Provide the (X, Y) coordinate of the cell's center where the given text is located.  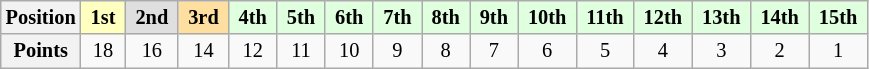
6 (547, 51)
11th (604, 17)
Points (41, 51)
5th (301, 17)
8th (446, 17)
1 (838, 51)
13th (721, 17)
9th (494, 17)
9 (397, 51)
7th (397, 17)
1st (104, 17)
3rd (203, 17)
3 (721, 51)
4th (253, 17)
Position (41, 17)
14 (203, 51)
10th (547, 17)
12 (253, 51)
16 (152, 51)
10 (349, 51)
11 (301, 51)
2 (779, 51)
7 (494, 51)
6th (349, 17)
18 (104, 51)
14th (779, 17)
5 (604, 51)
8 (446, 51)
4 (663, 51)
15th (838, 17)
12th (663, 17)
2nd (152, 17)
